Pinpoint the cell where the given text exists, returning its [X, Y] midpoint coordinate. 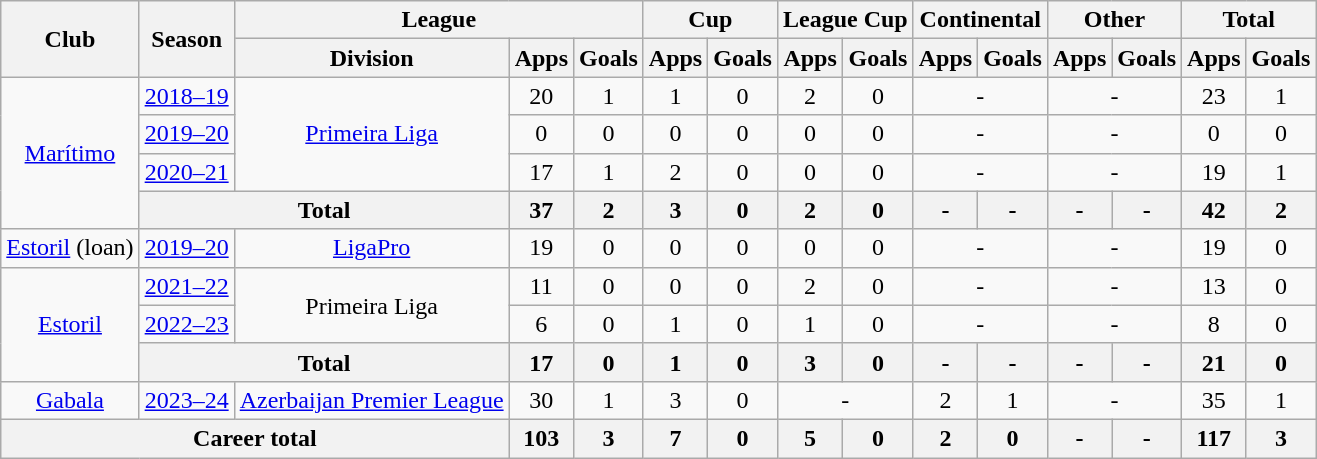
20 [541, 96]
2023–24 [186, 400]
5 [810, 438]
LigaPro [372, 248]
23 [1214, 96]
42 [1214, 210]
Season [186, 39]
Division [372, 58]
League Cup [845, 20]
2020–21 [186, 172]
13 [1214, 286]
2018–19 [186, 96]
Marítimo [70, 153]
2021–22 [186, 286]
8 [1214, 324]
Estoril [70, 324]
Continental [980, 20]
117 [1214, 438]
League [438, 20]
Gabala [70, 400]
21 [1214, 362]
Club [70, 39]
103 [541, 438]
6 [541, 324]
35 [1214, 400]
37 [541, 210]
11 [541, 286]
Cup [710, 20]
2022–23 [186, 324]
Azerbaijan Premier League [372, 400]
Career total [255, 438]
Other [1114, 20]
7 [675, 438]
30 [541, 400]
Estoril (loan) [70, 248]
